Output the [x, y] coordinate of the center of the cell containing the given text.  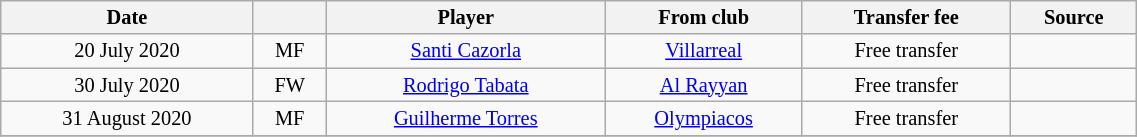
Date [127, 17]
20 July 2020 [127, 51]
Rodrigo Tabata [466, 85]
Guilherme Torres [466, 118]
Olympiacos [704, 118]
From club [704, 17]
Transfer fee [906, 17]
Villarreal [704, 51]
FW [290, 85]
30 July 2020 [127, 85]
Source [1074, 17]
Al Rayyan [704, 85]
31 August 2020 [127, 118]
Santi Cazorla [466, 51]
Player [466, 17]
